Output the (x, y) coordinate of the center of the cell containing the given text.  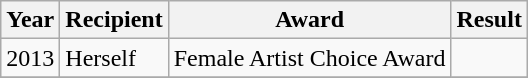
Herself (114, 58)
Female Artist Choice Award (310, 58)
Year (30, 20)
Award (310, 20)
Recipient (114, 20)
Result (489, 20)
2013 (30, 58)
